Extract the [X, Y] coordinate from the center of the cell holding the provided text.  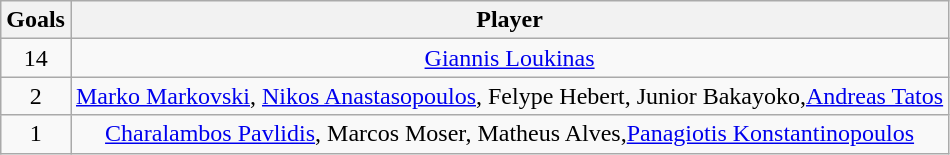
2 [36, 96]
1 [36, 134]
Giannis Loukinas [509, 58]
Charalambos Pavlidis, Marcos Moser, Matheus Alves,Panagiotis Konstantinopoulos [509, 134]
Goals [36, 20]
Marko Markovski, Nikos Anastasopoulos, Felype Hebert, Junior Bakayoko,Andreas Tatos [509, 96]
14 [36, 58]
Player [509, 20]
